Identify which cell holds the provided text, then report its (x, y) central coordinate. 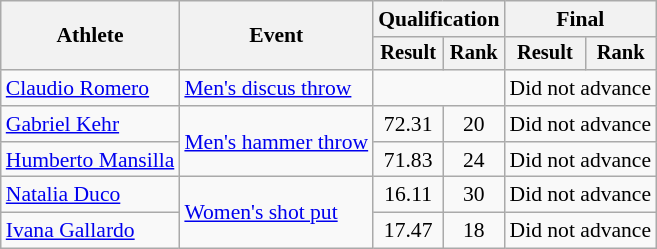
Natalia Duco (90, 195)
Claudio Romero (90, 88)
Qualification (438, 19)
Ivana Gallardo (90, 231)
Gabriel Kehr (90, 124)
24 (474, 160)
18 (474, 231)
72.31 (408, 124)
30 (474, 195)
16.11 (408, 195)
Final (580, 19)
Men's hammer throw (276, 142)
17.47 (408, 231)
20 (474, 124)
Women's shot put (276, 212)
71.83 (408, 160)
Event (276, 36)
Humberto Mansilla (90, 160)
Athlete (90, 36)
Men's discus throw (276, 88)
